Scan for the cell matching the given text and deliver its (x, y) coordinate at center. 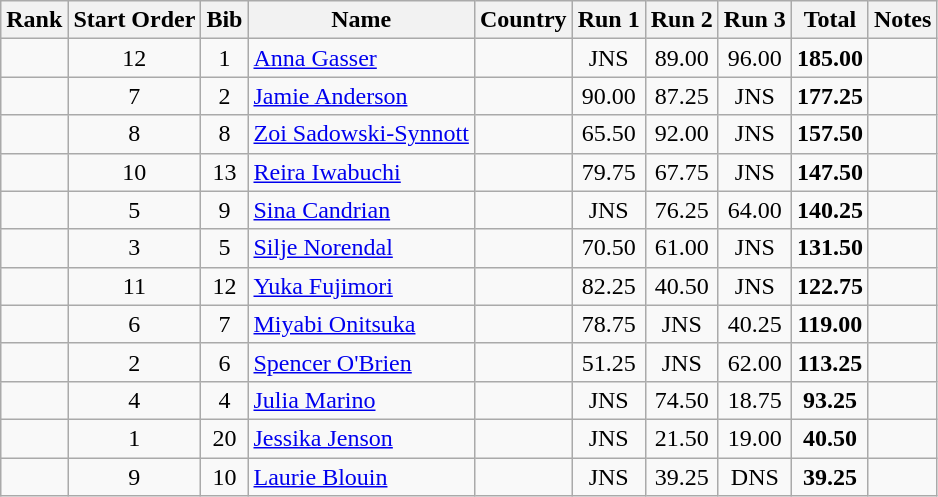
Run 1 (608, 20)
76.25 (682, 210)
157.50 (830, 134)
87.25 (682, 96)
113.25 (830, 362)
78.75 (608, 324)
Julia Marino (361, 400)
Country (523, 20)
19.00 (754, 438)
96.00 (754, 58)
67.75 (682, 172)
61.00 (682, 248)
122.75 (830, 286)
Jessika Jenson (361, 438)
Spencer O'Brien (361, 362)
65.50 (608, 134)
Total (830, 20)
21.50 (682, 438)
131.50 (830, 248)
93.25 (830, 400)
74.50 (682, 400)
11 (134, 286)
185.00 (830, 58)
Reira Iwabuchi (361, 172)
40.25 (754, 324)
90.00 (608, 96)
82.25 (608, 286)
119.00 (830, 324)
147.50 (830, 172)
Sina Candrian (361, 210)
Silje Norendal (361, 248)
Laurie Blouin (361, 477)
Name (361, 20)
13 (224, 172)
20 (224, 438)
62.00 (754, 362)
92.00 (682, 134)
Bib (224, 20)
Miyabi Onitsuka (361, 324)
DNS (754, 477)
3 (134, 248)
140.25 (830, 210)
89.00 (682, 58)
Start Order (134, 20)
Notes (902, 20)
18.75 (754, 400)
Jamie Anderson (361, 96)
70.50 (608, 248)
Anna Gasser (361, 58)
64.00 (754, 210)
Rank (34, 20)
177.25 (830, 96)
79.75 (608, 172)
Yuka Fujimori (361, 286)
Run 3 (754, 20)
51.25 (608, 362)
Zoi Sadowski-Synnott (361, 134)
Run 2 (682, 20)
